Locate the cell with the specified text and output its (x, y) center coordinate. 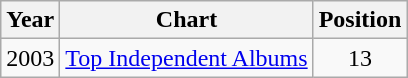
13 (360, 58)
Chart (186, 20)
Position (360, 20)
Year (30, 20)
2003 (30, 58)
Top Independent Albums (186, 58)
